Determine the [x, y] coordinate at the center of the cell enclosing the given text.  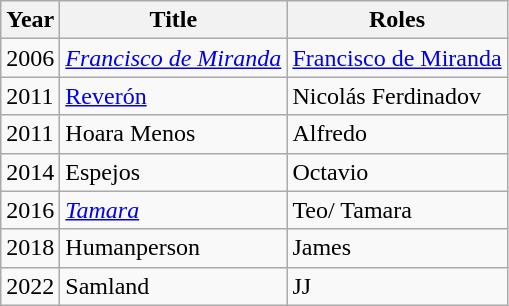
Samland [174, 286]
James [397, 248]
Hoara Menos [174, 134]
2006 [30, 58]
Espejos [174, 172]
2014 [30, 172]
Nicolás Ferdinadov [397, 96]
Title [174, 20]
Year [30, 20]
Octavio [397, 172]
2018 [30, 248]
JJ [397, 286]
Reverón [174, 96]
2022 [30, 286]
Teo/ Tamara [397, 210]
Tamara [174, 210]
Humanperson [174, 248]
Alfredo [397, 134]
Roles [397, 20]
2016 [30, 210]
